Provide the (X, Y) coordinate of the cell's center where the given text is located.  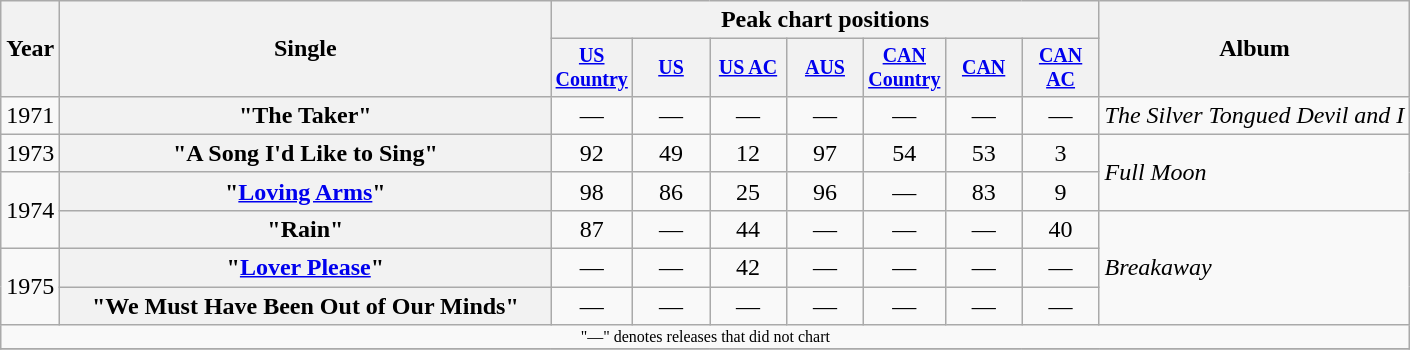
Year (30, 49)
US AC (748, 68)
87 (592, 229)
54 (904, 153)
US (672, 68)
49 (672, 153)
CAN AC (1060, 68)
92 (592, 153)
1975 (30, 287)
96 (824, 191)
CAN Country (904, 68)
"Rain" (306, 229)
"Lover Please" (306, 268)
"We Must Have Been Out of Our Minds" (306, 306)
"A Song I'd Like to Sing" (306, 153)
97 (824, 153)
42 (748, 268)
CAN (984, 68)
98 (592, 191)
Breakaway (1254, 267)
The Silver Tongued Devil and I (1254, 115)
US Country (592, 68)
53 (984, 153)
"Loving Arms" (306, 191)
83 (984, 191)
"—" denotes releases that did not chart (706, 337)
9 (1060, 191)
Full Moon (1254, 172)
25 (748, 191)
40 (1060, 229)
AUS (824, 68)
1971 (30, 115)
3 (1060, 153)
Peak chart positions (825, 20)
1974 (30, 210)
Album (1254, 49)
Single (306, 49)
86 (672, 191)
"The Taker" (306, 115)
44 (748, 229)
12 (748, 153)
1973 (30, 153)
